For the text-containing cell, return its midpoint in (x, y) coordinate format. 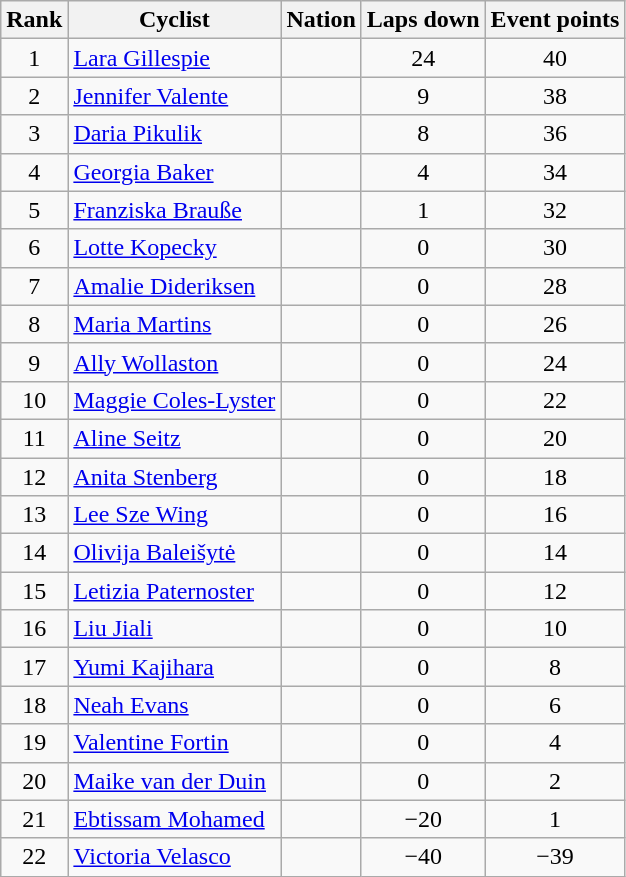
19 (34, 743)
Event points (555, 20)
Victoria Velasco (174, 857)
Lotte Kopecky (174, 248)
17 (34, 667)
Anita Stenberg (174, 477)
Liu Jiali (174, 629)
Olivija Baleišytė (174, 553)
−20 (423, 819)
7 (34, 286)
5 (34, 210)
−40 (423, 857)
Franziska Brauße (174, 210)
38 (555, 96)
30 (555, 248)
Maike van der Duin (174, 781)
36 (555, 134)
Laps down (423, 20)
40 (555, 58)
3 (34, 134)
21 (34, 819)
34 (555, 172)
28 (555, 286)
Ebtissam Mohamed (174, 819)
Valentine Fortin (174, 743)
Lara Gillespie (174, 58)
Aline Seitz (174, 438)
Neah Evans (174, 705)
Nation (321, 20)
Ally Wollaston (174, 362)
11 (34, 438)
Lee Sze Wing (174, 515)
Jennifer Valente (174, 96)
Yumi Kajihara (174, 667)
Maggie Coles-Lyster (174, 400)
26 (555, 324)
32 (555, 210)
13 (34, 515)
Georgia Baker (174, 172)
Amalie Dideriksen (174, 286)
−39 (555, 857)
15 (34, 591)
Cyclist (174, 20)
Rank (34, 20)
Letizia Paternoster (174, 591)
Maria Martins (174, 324)
Daria Pikulik (174, 134)
